Provide the (X, Y) coordinate of the cell's center where the given text is located.  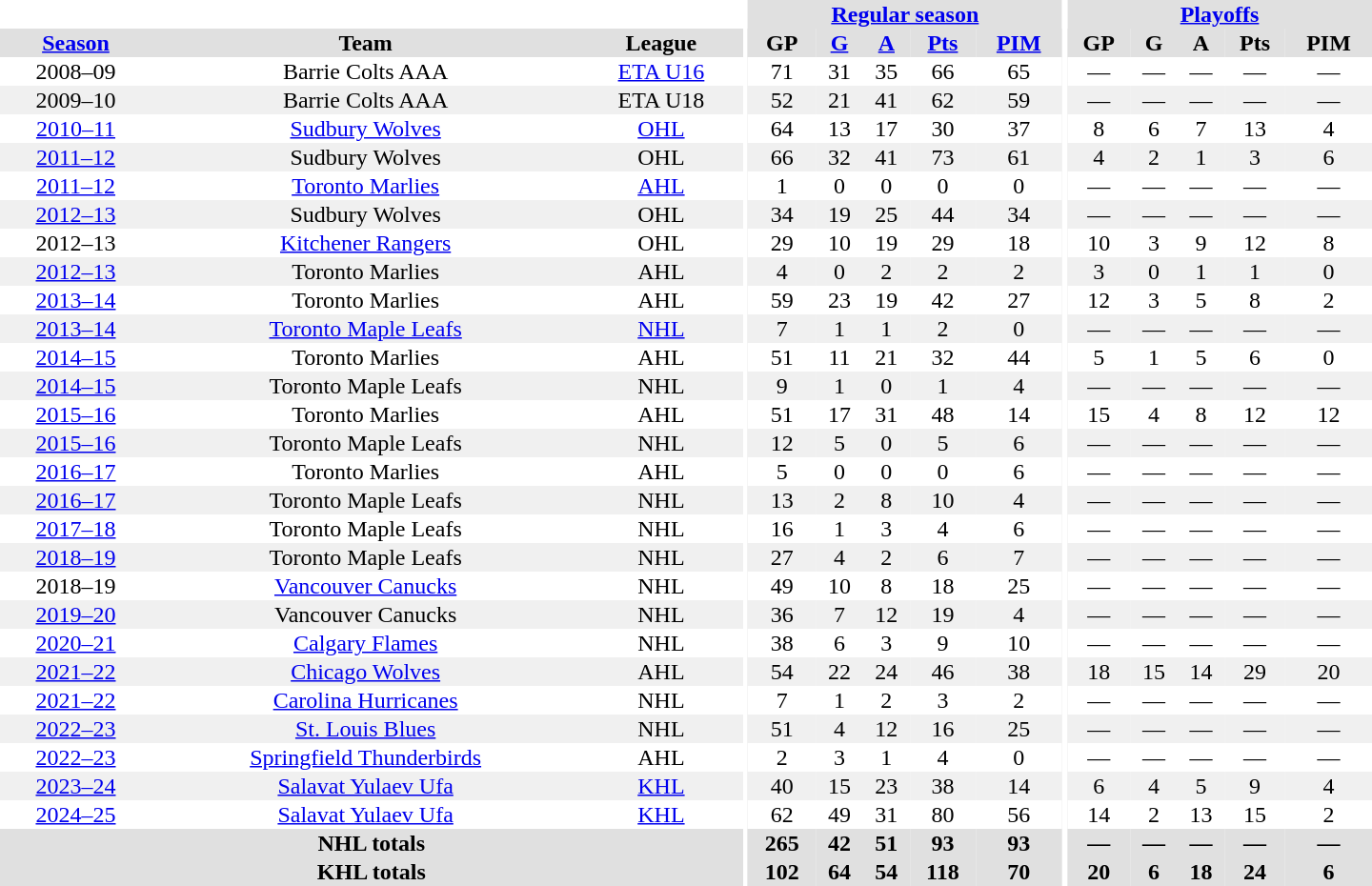
League (661, 43)
Playoffs (1220, 14)
30 (943, 129)
36 (781, 614)
Chicago Wolves (366, 672)
St. Louis Blues (366, 729)
265 (781, 843)
40 (781, 786)
52 (781, 100)
NHL totals (372, 843)
48 (943, 414)
2017–18 (76, 529)
ETA U18 (661, 100)
2020–21 (76, 643)
Team (366, 43)
80 (943, 815)
2008–09 (76, 71)
2009–10 (76, 100)
102 (781, 872)
46 (943, 672)
Calgary Flames (366, 643)
70 (1019, 872)
65 (1019, 71)
Carolina Hurricanes (366, 700)
11 (838, 357)
ETA U16 (661, 71)
2024–25 (76, 815)
Season (76, 43)
73 (943, 157)
22 (838, 672)
2023–24 (76, 786)
Kitchener Rangers (366, 243)
37 (1019, 129)
Springfield Thunderbirds (366, 757)
61 (1019, 157)
56 (1019, 815)
71 (781, 71)
2019–20 (76, 614)
35 (886, 71)
2010–11 (76, 129)
118 (943, 872)
Regular season (905, 14)
KHL totals (372, 872)
